Scan for the cell matching the given text and deliver its [x, y] coordinate at center. 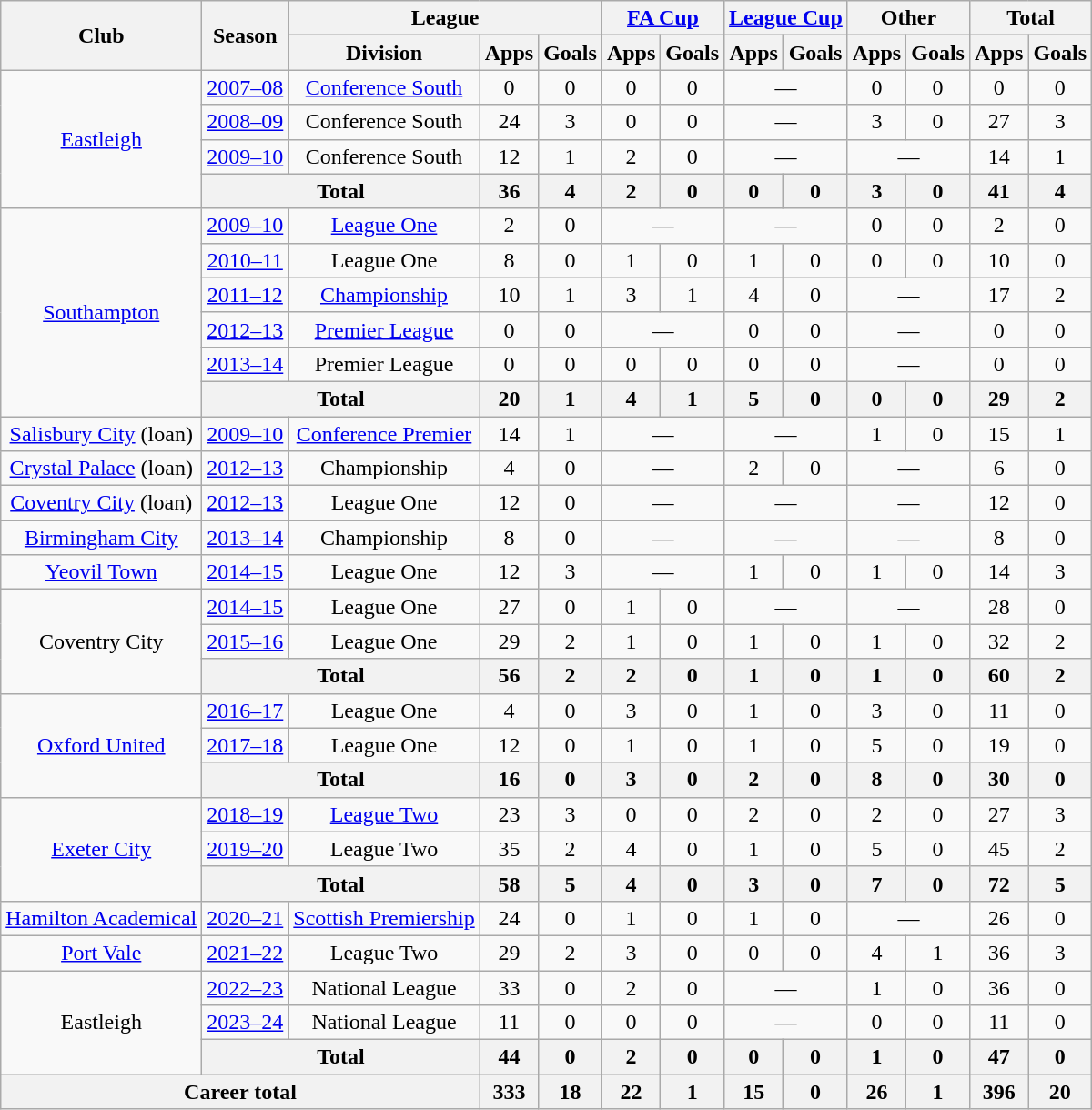
2007–08 [246, 87]
FA Cup [662, 18]
16 [509, 780]
72 [998, 883]
Club [102, 35]
Scottish Premiership [384, 918]
Southampton [102, 312]
Career total [240, 1092]
17 [998, 295]
41 [998, 191]
2018–19 [246, 814]
2017–18 [246, 745]
2021–22 [246, 953]
35 [509, 849]
2008–09 [246, 122]
44 [509, 1057]
2010–11 [246, 260]
23 [509, 814]
Division [384, 53]
Yeovil Town [102, 572]
30 [998, 780]
60 [998, 676]
Other [908, 18]
33 [509, 987]
2020–21 [246, 918]
League Cup [786, 18]
7 [876, 883]
Coventry City (loan) [102, 503]
47 [998, 1057]
Oxford United [102, 745]
2019–20 [246, 849]
2015–16 [246, 641]
56 [509, 676]
Crystal Palace (loan) [102, 469]
Exeter City [102, 849]
333 [509, 1092]
Season [246, 35]
Conference Premier [384, 434]
Coventry City [102, 641]
19 [998, 745]
Birmingham City [102, 538]
32 [998, 641]
45 [998, 849]
League [446, 18]
2022–23 [246, 987]
6 [998, 469]
2023–24 [246, 1023]
2011–12 [246, 295]
28 [998, 607]
Port Vale [102, 953]
18 [571, 1092]
22 [631, 1092]
58 [509, 883]
396 [998, 1092]
Salisbury City (loan) [102, 434]
2016–17 [246, 711]
Hamilton Academical [102, 918]
